Determine the (X, Y) coordinate at the center of the cell enclosing the given text.  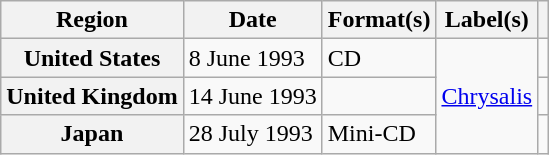
United States (92, 58)
Region (92, 20)
Chrysalis (487, 96)
28 July 1993 (252, 134)
8 June 1993 (252, 58)
Label(s) (487, 20)
United Kingdom (92, 96)
CD (379, 58)
14 June 1993 (252, 96)
Mini-CD (379, 134)
Japan (92, 134)
Date (252, 20)
Format(s) (379, 20)
